Capture the cell that displays the provided text and extract its [X, Y] central coordinate. 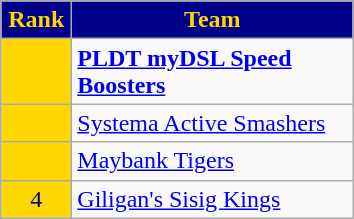
4 [36, 199]
Maybank Tigers [212, 161]
PLDT myDSL Speed Boosters [212, 72]
Rank [36, 20]
Systema Active Smashers [212, 123]
Giligan's Sisig Kings [212, 199]
Team [212, 20]
